Return [X, Y] of the center of cell containing provided text 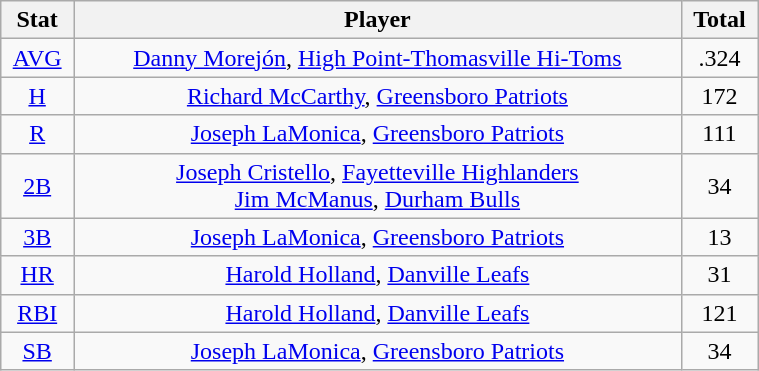
Stat [38, 20]
.324 [719, 58]
172 [719, 96]
Player [378, 20]
31 [719, 275]
Joseph Cristello, Fayetteville Highlanders Jim McManus, Durham Bulls [378, 186]
111 [719, 134]
SB [38, 351]
121 [719, 313]
HR [38, 275]
Danny Morejón, High Point-Thomasville Hi-Toms [378, 58]
Richard McCarthy, Greensboro Patriots [378, 96]
3B [38, 237]
Total [719, 20]
AVG [38, 58]
13 [719, 237]
2B [38, 186]
R [38, 134]
H [38, 96]
RBI [38, 313]
